Detect which cell encompasses the target text, then output its (X, Y) center coordinate. 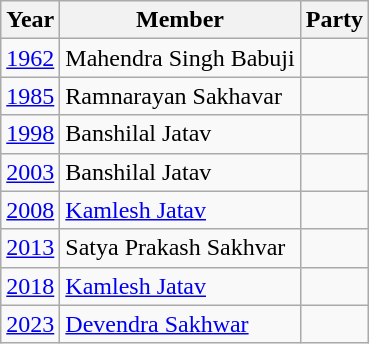
Year (30, 20)
1962 (30, 58)
Ramnarayan Sakhavar (180, 96)
2018 (30, 286)
2008 (30, 210)
Party (334, 20)
Satya Prakash Sakhvar (180, 248)
Mahendra Singh Babuji (180, 58)
Devendra Sakhwar (180, 324)
2023 (30, 324)
2003 (30, 172)
1985 (30, 96)
Member (180, 20)
1998 (30, 134)
2013 (30, 248)
